Scan for the cell matching the given text and deliver its [x, y] coordinate at center. 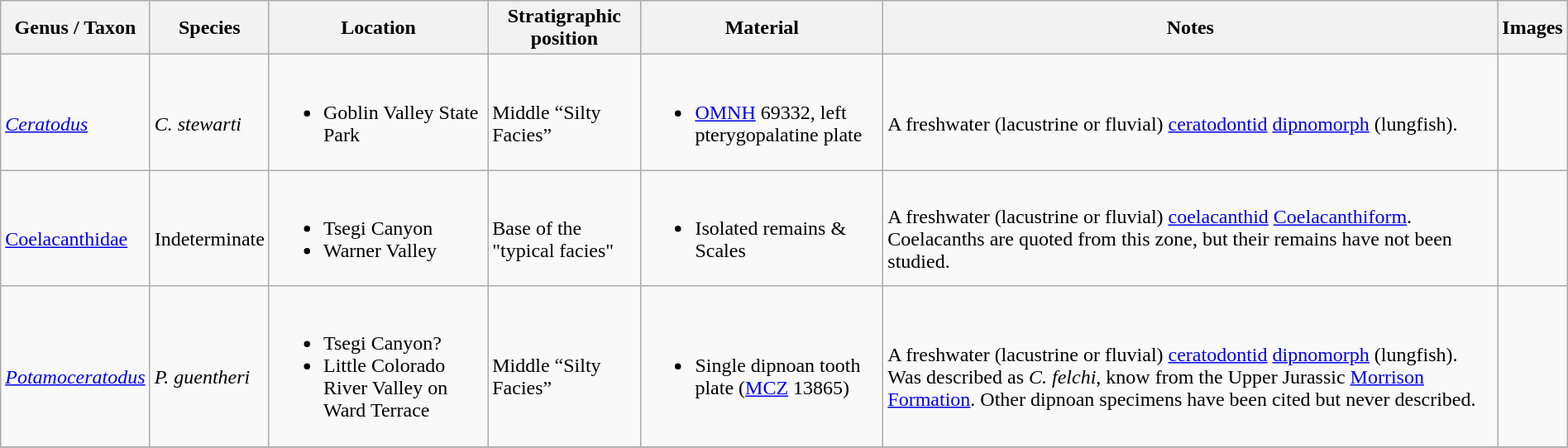
Stratigraphic position [564, 28]
Tsegi CanyonWarner Valley [378, 228]
OMNH 69332, left pterygopalatine plate [762, 112]
Material [762, 28]
Images [1532, 28]
Indeterminate [209, 228]
A freshwater (lacustrine or fluvial) coelacanthid Coelacanthiform. Coelacanths are quoted from this zone, but their remains have not been studied. [1191, 228]
A freshwater (lacustrine or fluvial) ceratodontid dipnomorph (lungfish). [1191, 112]
Goblin Valley State Park [378, 112]
Species [209, 28]
Location [378, 28]
Ceratodus [75, 112]
Isolated remains & Scales [762, 228]
Coelacanthidae [75, 228]
Tsegi Canyon?Little Colorado River Valley on Ward Terrace [378, 366]
Notes [1191, 28]
Potamoceratodus [75, 366]
C. stewarti [209, 112]
Base of the "typical facies" [564, 228]
Single dipnoan tooth plate (MCZ 13865) [762, 366]
P. guentheri [209, 366]
Genus / Taxon [75, 28]
